Locate the cell with the specified text and output its [X, Y] center coordinate. 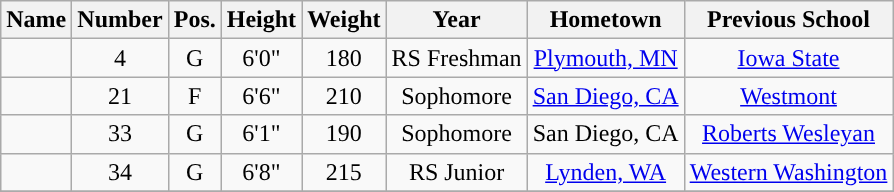
33 [120, 134]
4 [120, 58]
Weight [344, 20]
Western Washington [788, 172]
34 [120, 172]
RS Junior [456, 172]
Roberts Wesleyan [788, 134]
Year [456, 20]
21 [120, 96]
Iowa State [788, 58]
6'6" [261, 96]
Name [36, 20]
Westmont [788, 96]
190 [344, 134]
215 [344, 172]
Number [120, 20]
RS Freshman [456, 58]
6'0" [261, 58]
Previous School [788, 20]
210 [344, 96]
6'1" [261, 134]
Pos. [194, 20]
Lynden, WA [606, 172]
Plymouth, MN [606, 58]
Hometown [606, 20]
6'8" [261, 172]
F [194, 96]
Height [261, 20]
180 [344, 58]
